From the cell containing the given text, extract its center point as [x, y] coordinate. 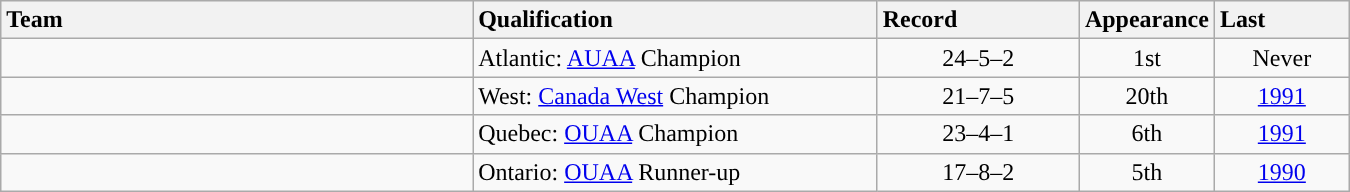
24–5–2 [978, 58]
21–7–5 [978, 96]
Team [237, 20]
Atlantic: AUAA Champion [675, 58]
Record [978, 20]
6th [1146, 134]
20th [1146, 96]
Last [1282, 20]
Never [1282, 58]
1990 [1282, 172]
5th [1146, 172]
Qualification [675, 20]
1st [1146, 58]
West: Canada West Champion [675, 96]
17–8–2 [978, 172]
23–4–1 [978, 134]
Quebec: OUAA Champion [675, 134]
Ontario: OUAA Runner-up [675, 172]
Appearance [1146, 20]
